Provide the (X, Y) coordinate of the cell's center where the given text is located.  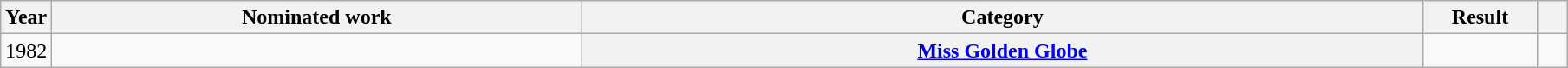
Miss Golden Globe (1002, 51)
Nominated work (317, 17)
1982 (26, 51)
Result (1480, 17)
Year (26, 17)
Category (1002, 17)
